Identify which cell holds the provided text, then report its (x, y) central coordinate. 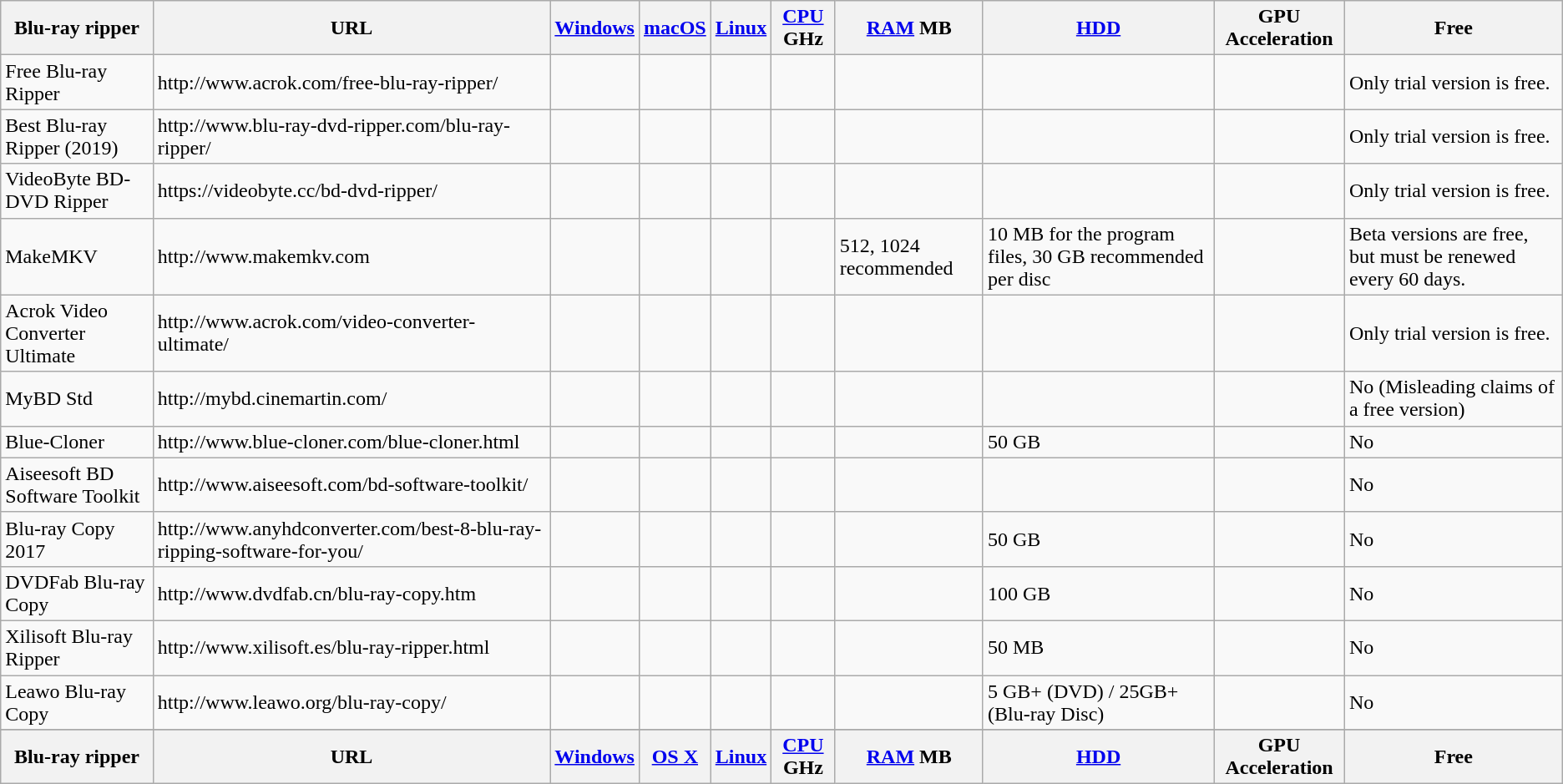
DVDFab Blu-ray Copy (77, 593)
http://www.anyhdconverter.com/best-8-blu-ray-ripping-software-for-you/ (352, 539)
http://mybd.cinemartin.com/ (352, 399)
MakeMKV (77, 256)
http://www.acrok.com/free-blu-ray-ripper/ (352, 82)
OS X (675, 756)
Best Blu-ray Ripper (2019) (77, 137)
Beta versions are free, but must be renewed every 60 days. (1453, 256)
http://www.aiseesoft.com/bd-software-toolkit/ (352, 484)
http://www.dvdfab.cn/blu-ray-copy.htm (352, 593)
Leawo Blu-ray Copy (77, 701)
VideoByte BD-DVD Ripper (77, 190)
5 GB+ (DVD) / 25GB+ (Blu-ray Disc) (1098, 701)
10 MB for the program files, 30 GB recommended per disc (1098, 256)
http://www.blu-ray-dvd-ripper.com/blu-ray-ripper/ (352, 137)
Xilisoft Blu-ray Ripper (77, 648)
50 MB (1098, 648)
100 GB (1098, 593)
Aiseesoft BD Software Toolkit (77, 484)
Free Blu-ray Ripper (77, 82)
http://www.makemkv.com (352, 256)
http://www.xilisoft.es/blu-ray-ripper.html (352, 648)
Blu-ray Copy 2017 (77, 539)
macOS (675, 28)
MyBD Std (77, 399)
Blue-Cloner (77, 442)
512, 1024 recommended (908, 256)
http://www.acrok.com/video-converter-ultimate/ (352, 333)
No (Misleading claims of a free version) (1453, 399)
http://www.leawo.org/blu-ray-copy/ (352, 701)
Acrok Video Converter Ultimate (77, 333)
https://videobyte.cc/bd-dvd-ripper/ (352, 190)
http://www.blue-cloner.com/blue-cloner.html (352, 442)
